Extract the (x, y) coordinate from the center of the cell holding the provided text.  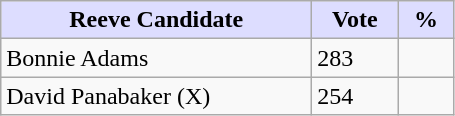
254 (355, 96)
Vote (355, 20)
283 (355, 58)
Bonnie Adams (156, 58)
David Panabaker (X) (156, 96)
% (426, 20)
Reeve Candidate (156, 20)
